Locate the cell with the specified text and output its [X, Y] center coordinate. 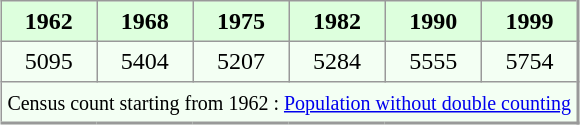
1990 [433, 21]
1968 [145, 21]
1999 [530, 21]
1962 [49, 21]
5095 [49, 61]
Census count starting from 1962 : Population without double counting [290, 102]
5555 [433, 61]
1982 [337, 21]
5284 [337, 61]
1975 [241, 21]
5754 [530, 61]
5404 [145, 61]
5207 [241, 61]
